For the text-containing cell, return its midpoint in (X, Y) coordinate format. 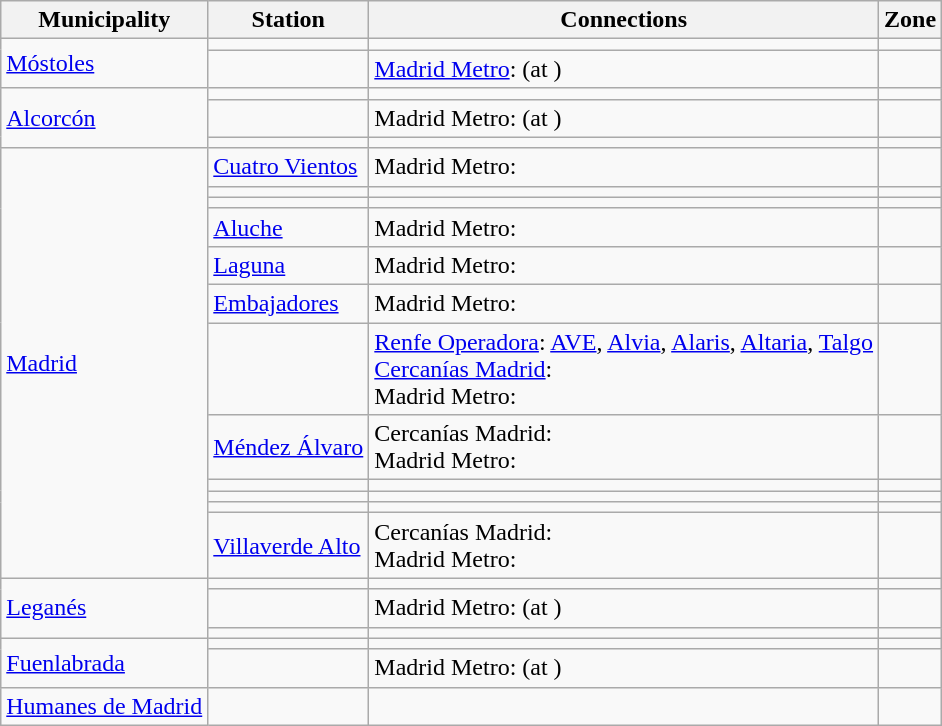
Embajadores (288, 303)
Connections (624, 20)
Station (288, 20)
Zone (910, 20)
Leganés (104, 608)
Móstoles (104, 64)
Villaverde Alto (288, 546)
Renfe Operadora: AVE, Alvia, Alaris, Altaria, TalgoCercanías Madrid: Madrid Metro: (624, 368)
Humanes de Madrid (104, 706)
Alcorcón (104, 118)
Madrid (104, 363)
Laguna (288, 265)
Méndez Álvaro (288, 448)
Fuenlabrada (104, 662)
Municipality (104, 20)
Cuatro Vientos (288, 167)
Aluche (288, 227)
